Scan for the cell matching the given text and deliver its (x, y) coordinate at center. 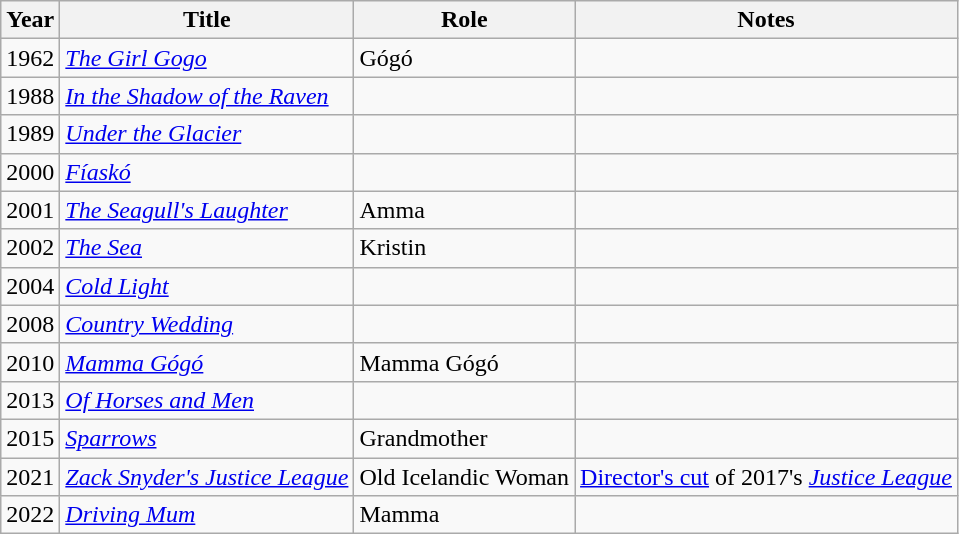
Grandmother (464, 438)
2015 (30, 438)
1962 (30, 58)
1988 (30, 96)
Title (207, 20)
2004 (30, 286)
The Sea (207, 248)
Mamma (464, 515)
Old Icelandic Woman (464, 477)
The Girl Gogo (207, 58)
The Seagull's Laughter (207, 210)
Sparrows (207, 438)
Director's cut of 2017's Justice League (766, 477)
Zack Snyder's Justice League (207, 477)
2002 (30, 248)
2021 (30, 477)
Notes (766, 20)
2008 (30, 324)
2000 (30, 172)
2010 (30, 362)
Of Horses and Men (207, 400)
Fíaskó (207, 172)
Gógó (464, 58)
Driving Mum (207, 515)
Role (464, 20)
Year (30, 20)
2022 (30, 515)
2001 (30, 210)
Cold Light (207, 286)
Amma (464, 210)
2013 (30, 400)
In the Shadow of the Raven (207, 96)
Country Wedding (207, 324)
1989 (30, 134)
Under the Glacier (207, 134)
Kristin (464, 248)
